Search for the cell housing the specified text and yield its [x, y] center coordinate. 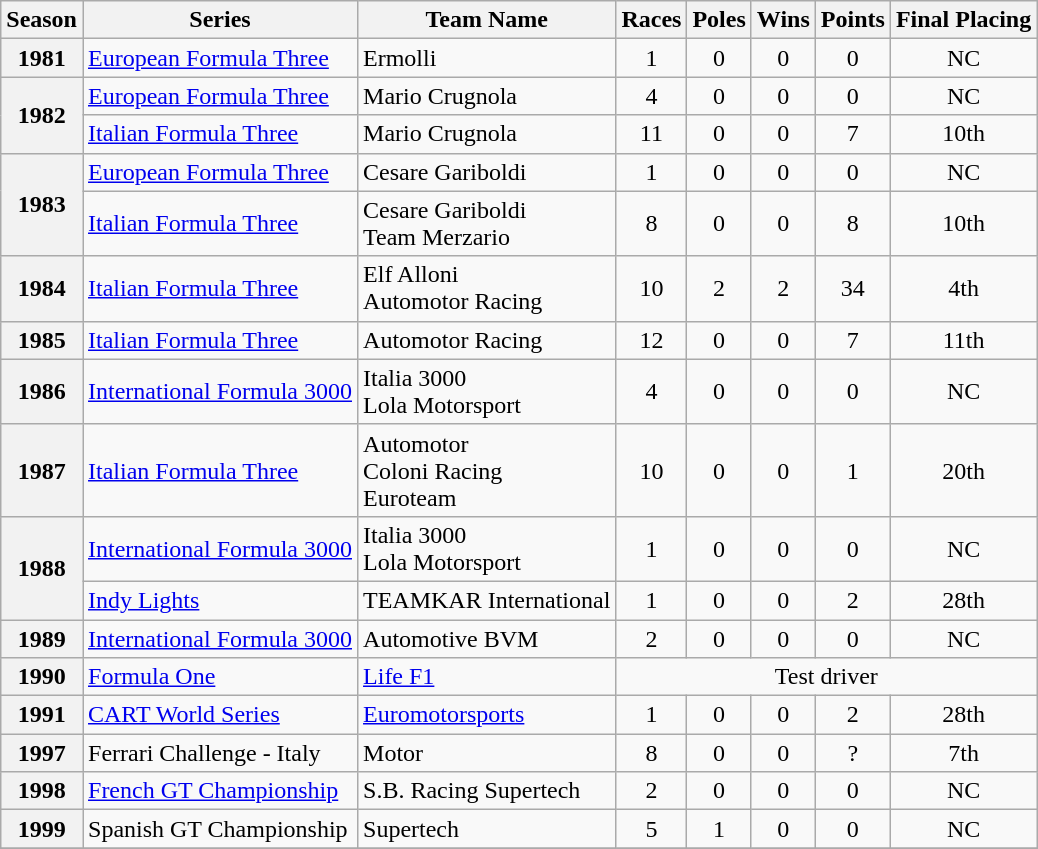
5 [652, 829]
Elf AlloniAutomotor Racing [487, 288]
1988 [42, 568]
Indy Lights [220, 600]
1989 [42, 639]
? [852, 753]
11 [652, 134]
Life F1 [487, 677]
Formula One [220, 677]
1981 [42, 58]
Euromotorsports [487, 715]
Team Name [487, 20]
Test driver [826, 677]
French GT Championship [220, 791]
1999 [42, 829]
Poles [719, 20]
12 [652, 340]
Automotive BVM [487, 639]
11th [963, 340]
CART World Series [220, 715]
Final Placing [963, 20]
Points [852, 20]
Races [652, 20]
Cesare Gariboldi [487, 172]
Ermolli [487, 58]
20th [963, 470]
1983 [42, 204]
TEAMKAR International [487, 600]
1984 [42, 288]
1991 [42, 715]
1985 [42, 340]
Ferrari Challenge - Italy [220, 753]
4th [963, 288]
S.B. Racing Supertech [487, 791]
Series [220, 20]
Automotor Racing [487, 340]
1982 [42, 115]
1990 [42, 677]
AutomotorColoni RacingEuroteam [487, 470]
Season [42, 20]
34 [852, 288]
1998 [42, 791]
1997 [42, 753]
1986 [42, 392]
Spanish GT Championship [220, 829]
Cesare GariboldiTeam Merzario [487, 224]
Supertech [487, 829]
Motor [487, 753]
Wins [783, 20]
1987 [42, 470]
7th [963, 753]
